Search for the cell housing the specified text and yield its [x, y] center coordinate. 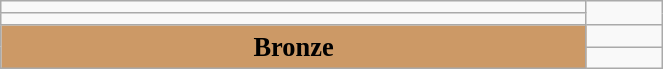
Bronze [294, 46]
